Capture the cell that displays the provided text and extract its (x, y) central coordinate. 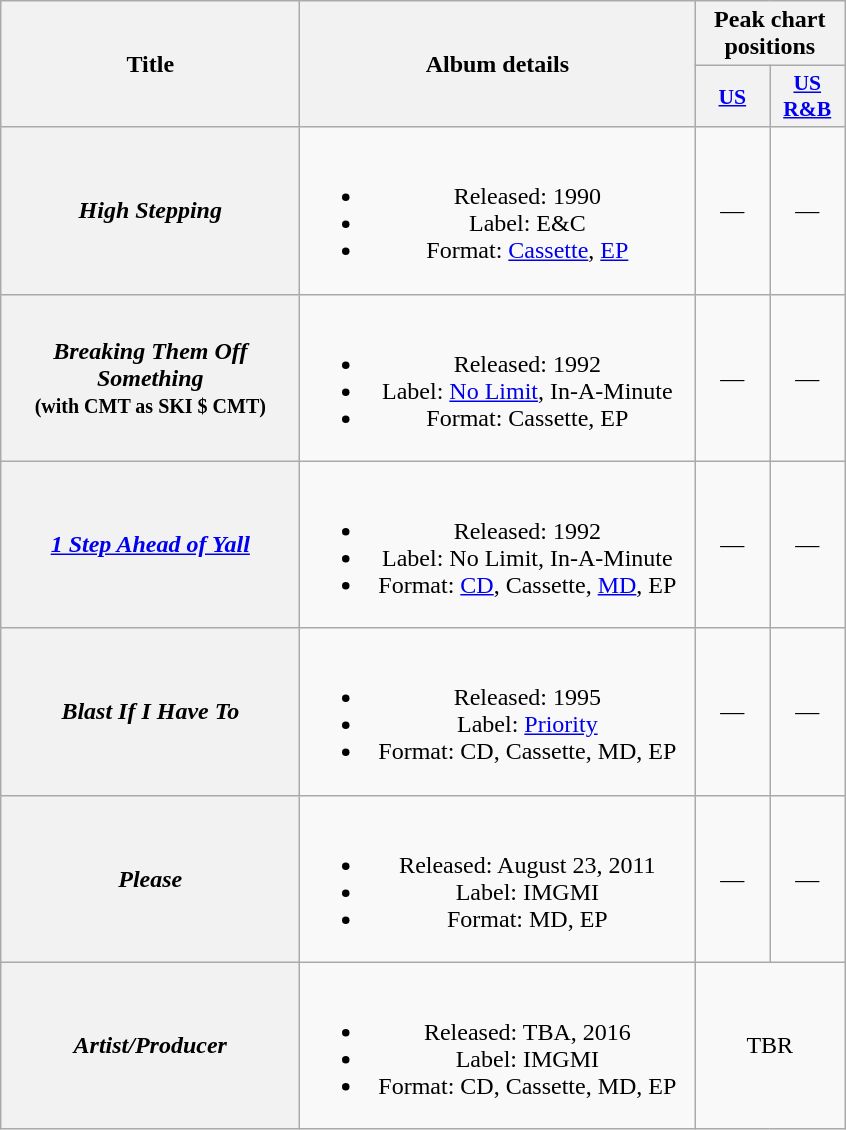
US R&B (808, 96)
Released: August 23, 2011Label: IMGMIFormat: MD, EP (498, 878)
Released: TBA, 2016Label: IMGMIFormat: CD, Cassette, MD, EP (498, 1046)
High Stepping (150, 210)
Artist/Producer (150, 1046)
Released: 1992Label: No Limit, In-A-MinuteFormat: CD, Cassette, MD, EP (498, 544)
Released: 1990Label: E&CFormat: Cassette, EP (498, 210)
Released: 1992Label: No Limit, In-A-MinuteFormat: Cassette, EP (498, 378)
Breaking Them Off Something(with CMT as SKI $ CMT) (150, 378)
US (732, 96)
Title (150, 64)
Released: 1995Label: PriorityFormat: CD, Cassette, MD, EP (498, 712)
Blast If I Have To (150, 712)
Peak chart positions (770, 34)
TBR (770, 1046)
1 Step Ahead of Yall (150, 544)
Album details (498, 64)
Please (150, 878)
